Identify which cell holds the provided text, then report its (X, Y) central coordinate. 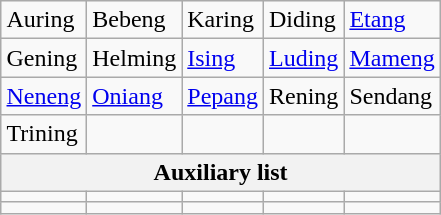
Pepang (223, 96)
Rening (303, 96)
Etang (392, 20)
Sendang (392, 96)
Karing (223, 20)
Helming (134, 58)
Diding (303, 20)
Gening (44, 58)
Oniang (134, 96)
Neneng (44, 96)
Bebeng (134, 20)
Auxiliary list (220, 172)
Auring (44, 20)
Trining (44, 134)
Mameng (392, 58)
Luding (303, 58)
Ising (223, 58)
